Scan for the cell matching the given text and deliver its (X, Y) coordinate at center. 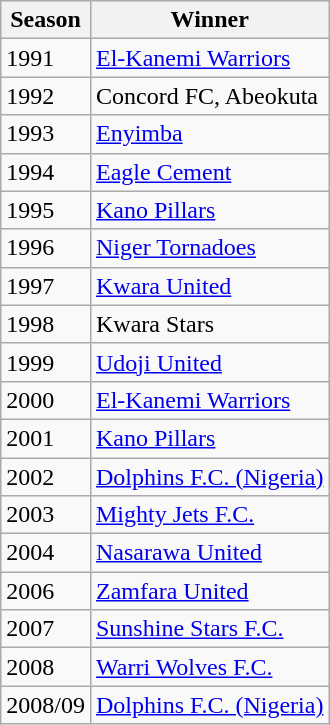
Zamfara United (209, 591)
Enyimba (209, 134)
2008 (46, 667)
Mighty Jets F.C. (209, 515)
1998 (46, 324)
Warri Wolves F.C. (209, 667)
Sunshine Stars F.C. (209, 629)
2000 (46, 400)
2008/09 (46, 705)
Nasarawa United (209, 553)
2004 (46, 553)
2002 (46, 477)
2001 (46, 438)
1997 (46, 286)
1994 (46, 172)
1995 (46, 210)
Udoji United (209, 362)
Concord FC, Abeokuta (209, 96)
Kwara Stars (209, 324)
1992 (46, 96)
Eagle Cement (209, 172)
1993 (46, 134)
Winner (209, 20)
1991 (46, 58)
1996 (46, 248)
2003 (46, 515)
1999 (46, 362)
2007 (46, 629)
Season (46, 20)
2006 (46, 591)
Niger Tornadoes (209, 248)
Kwara United (209, 286)
